Return the [x, y] coordinate for the center point of the cell that contains the specified text.  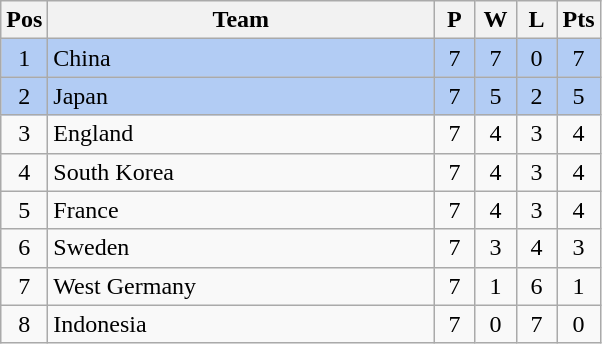
Team [241, 20]
China [241, 58]
France [241, 210]
Sweden [241, 248]
Pos [24, 20]
L [536, 20]
P [454, 20]
Japan [241, 96]
England [241, 134]
W [496, 20]
South Korea [241, 172]
West Germany [241, 286]
Pts [578, 20]
Indonesia [241, 324]
8 [24, 324]
